Find where the given text appears and provide that cell's center as (X, Y) coordinate. 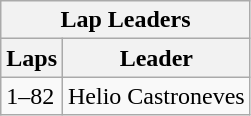
Laps (32, 58)
1–82 (32, 96)
Helio Castroneves (157, 96)
Leader (157, 58)
Lap Leaders (126, 20)
